Identify which cell holds the provided text, then report its [x, y] central coordinate. 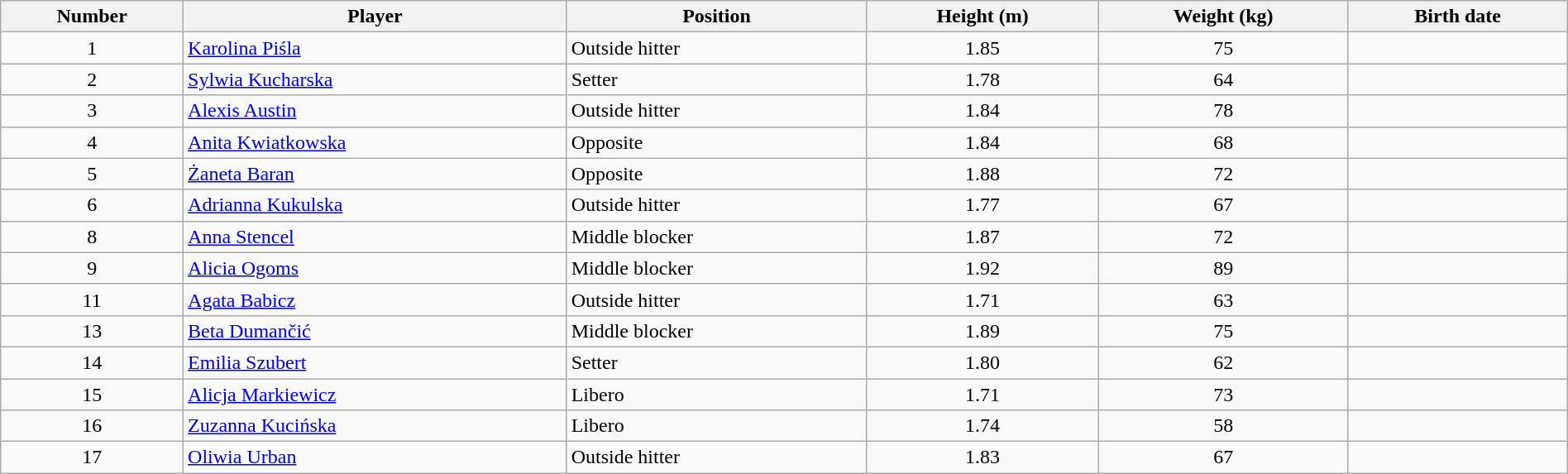
Height (m) [982, 17]
1.88 [982, 174]
Alicja Markiewicz [375, 395]
78 [1223, 111]
1.77 [982, 205]
Weight (kg) [1223, 17]
8 [93, 237]
62 [1223, 362]
1.85 [982, 48]
Position [716, 17]
58 [1223, 426]
Beta Dumančić [375, 331]
16 [93, 426]
Anita Kwiatkowska [375, 142]
89 [1223, 268]
Oliwia Urban [375, 457]
Alexis Austin [375, 111]
13 [93, 331]
9 [93, 268]
Anna Stencel [375, 237]
73 [1223, 395]
1.74 [982, 426]
11 [93, 299]
Birth date [1457, 17]
15 [93, 395]
Karolina Piśla [375, 48]
Agata Babicz [375, 299]
1.92 [982, 268]
6 [93, 205]
4 [93, 142]
3 [93, 111]
64 [1223, 79]
5 [93, 174]
Zuzanna Kucińska [375, 426]
63 [1223, 299]
Emilia Szubert [375, 362]
Sylwia Kucharska [375, 79]
Number [93, 17]
Adrianna Kukulska [375, 205]
68 [1223, 142]
1.87 [982, 237]
1.89 [982, 331]
2 [93, 79]
1.80 [982, 362]
Alicia Ogoms [375, 268]
Player [375, 17]
1 [93, 48]
14 [93, 362]
1.78 [982, 79]
1.83 [982, 457]
Żaneta Baran [375, 174]
17 [93, 457]
